Return the [X, Y] coordinate for the center point of the cell that contains the specified text.  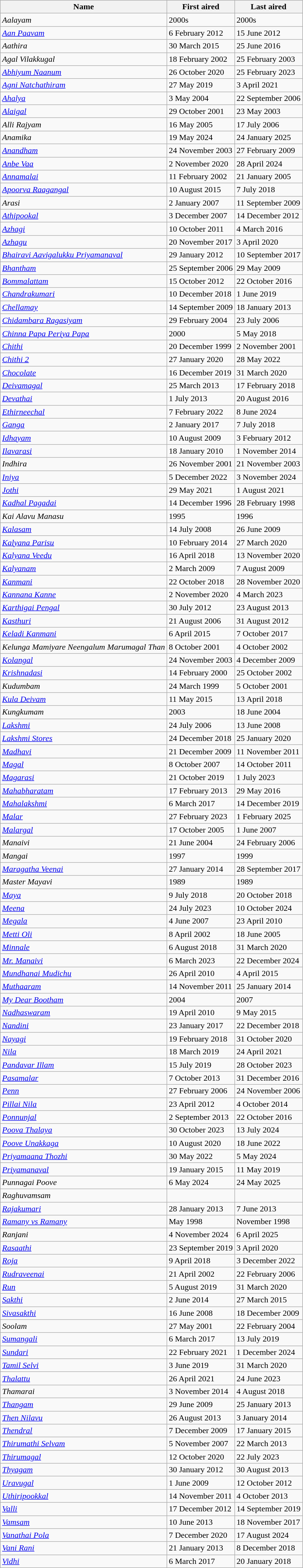
27 March 2015 [269, 1300]
Maya [84, 895]
18 June 2005 [269, 934]
18 June 2022 [269, 1143]
2007 [269, 1000]
23 May 2003 [269, 111]
Chandrakumari [84, 294]
22 September 2006 [269, 98]
Apoorva Raagangal [84, 190]
2004 [201, 1000]
6 August 2018 [201, 947]
30 July 2012 [201, 608]
16 April 2018 [201, 555]
17 February 2018 [269, 386]
21 August 2006 [201, 621]
November 1998 [269, 1222]
17 December 2012 [201, 1509]
Vamsam [84, 1522]
Then Nilavu [84, 1418]
6 March 2023 [201, 960]
13 June 2008 [269, 725]
12 October 2012 [269, 1483]
Mundhanai Mudichu [84, 973]
Alaigal [84, 111]
2000 [201, 333]
My Dear Bootham [84, 1000]
Abhiyum Naanum [84, 72]
27 March 2020 [269, 542]
1 June 2007 [269, 830]
Krishnadasi [84, 673]
Lakshmi [84, 725]
Anamika [84, 137]
21 January 2013 [201, 1548]
6 February 2012 [201, 33]
25 January 2013 [269, 1404]
Meena [84, 908]
Chidambara Ragasiyam [84, 320]
17 July 2006 [269, 124]
4 March 2023 [269, 595]
Sumangali [84, 1339]
25 February 2023 [269, 72]
30 May 2022 [201, 1156]
Kula Deivam [84, 699]
26 August 2013 [201, 1418]
5 October 2001 [269, 686]
Kalyana Veedu [84, 555]
30 October 2023 [201, 1130]
27 May 2001 [201, 1326]
8 June 2024 [269, 412]
Magarasi [84, 777]
Mahabharatam [84, 790]
2 June 2014 [201, 1300]
27 January 2020 [201, 359]
Mahalakshmi [84, 804]
7 August 2009 [269, 568]
22 March 2013 [269, 1444]
3 November 2014 [201, 1391]
Megala [84, 921]
Kelunga Mamiyare Neengalum Marumagal Than [84, 647]
Ranjani [84, 1235]
Ponnunjal [84, 1117]
21 December 2009 [201, 751]
Indhira [84, 464]
17 February 2013 [201, 790]
Chellamay [84, 307]
19 April 2010 [201, 1013]
11 May 2015 [201, 699]
14 February 2000 [201, 673]
3 May 2004 [201, 98]
26 October 2020 [201, 72]
7 December 2009 [201, 1431]
7 October 2017 [269, 634]
25 June 2016 [269, 46]
2 January 2007 [201, 203]
7 December 2020 [201, 1535]
Minnale [84, 947]
25 October 2002 [269, 673]
Sivasakthi [84, 1313]
22 February 2004 [269, 1326]
28 May 2022 [269, 359]
30 March 2015 [201, 46]
Kasthuri [84, 621]
Sundari [84, 1352]
Manaivi [84, 843]
Kanmani [84, 582]
1999 [269, 856]
9 April 2018 [201, 1261]
27 February 2009 [269, 150]
Ethirneechal [84, 412]
10 December 2018 [201, 294]
Thalattu [84, 1378]
Pasamalar [84, 1078]
15 July 2019 [201, 1065]
Chithi [84, 346]
10 August 2015 [201, 190]
Anandham [84, 150]
Azhagi [84, 229]
25 January 2020 [269, 738]
Kudumbam [84, 686]
10 October 2024 [269, 908]
Idhayam [84, 438]
Master Mayavi [84, 882]
29 January 2012 [201, 255]
1 August 2021 [269, 490]
1 December 2024 [269, 1352]
Nila [84, 1052]
22 October 2018 [201, 582]
Aathira [84, 46]
2 November 2001 [269, 346]
26 June 2009 [269, 529]
Raghuvamsam [84, 1195]
First aired [201, 7]
1997 [201, 856]
Pillai Nila [84, 1104]
Kalyanam [84, 568]
10 August 2009 [201, 438]
20 October 2018 [269, 895]
Magal [84, 764]
Poova Thalaya [84, 1130]
4 November 2024 [201, 1235]
4 December 2009 [269, 660]
Malar [84, 817]
Valli [84, 1509]
24 January 2025 [269, 137]
Penn [84, 1091]
Ahalya [84, 98]
18 January 2013 [269, 307]
24 July 2023 [201, 908]
Vanathai Pola [84, 1535]
Ilavarasi [84, 451]
4 October 2014 [269, 1104]
Thirumagal [84, 1457]
3 February 2012 [269, 438]
Bommalattam [84, 281]
Uthiripookkal [84, 1496]
24 December 2018 [201, 738]
Muthaaram [84, 986]
18 November 2017 [269, 1522]
19 February 2018 [201, 1039]
Punnagai Poove [84, 1182]
4 April 2015 [269, 973]
11 November 2011 [269, 751]
1 June 2019 [269, 294]
Tamil Selvi [84, 1365]
18 January 2010 [201, 451]
14 December 1996 [201, 503]
Poove Unakkaga [84, 1143]
Sakthi [84, 1300]
Kai Alavu Manasu [84, 516]
14 September 2009 [201, 307]
7 February 2022 [201, 412]
14 July 2008 [201, 529]
Aalayam [84, 20]
Rudraveenai [84, 1274]
Madhavi [84, 751]
23 January 2017 [201, 1026]
Kalyana Parisu [84, 542]
18 March 2019 [201, 1052]
10 August 2020 [201, 1143]
30 January 2012 [201, 1470]
26 April 2021 [201, 1378]
Thirumathi Selvam [84, 1444]
Kolangal [84, 660]
Bhairavi Aavigalukku Priyamanaval [84, 255]
2 September 2013 [201, 1117]
29 February 2004 [201, 320]
Ganga [84, 425]
4 August 2018 [269, 1391]
24 November 2006 [269, 1091]
May 1998 [201, 1222]
6 May 2024 [201, 1182]
21 June 2004 [201, 843]
22 February 2021 [201, 1352]
Mangai [84, 856]
Bhantham [84, 268]
Uravugal [84, 1483]
5 December 2022 [201, 477]
23 August 2013 [269, 608]
Pandavar Illam [84, 1065]
6 April 2025 [269, 1235]
3 December 2022 [269, 1261]
11 February 2002 [201, 177]
28 November 2020 [269, 582]
Thendral [84, 1431]
21 November 2003 [269, 464]
9 May 2015 [269, 1013]
23 July 2006 [269, 320]
Name [84, 7]
Agni Natchathiram [84, 85]
Rasaathi [84, 1248]
15 June 2012 [269, 33]
10 June 2013 [201, 1522]
8 October 2001 [201, 647]
21 January 2005 [269, 177]
20 August 2016 [269, 399]
31 October 2020 [269, 1039]
5 November 2007 [201, 1444]
31 December 2016 [269, 1078]
Soolam [84, 1326]
1 July 2023 [269, 777]
18 June 2004 [269, 712]
17 January 2015 [269, 1431]
2 March 2009 [201, 568]
31 August 2012 [269, 621]
Nadhaswaram [84, 1013]
13 November 2020 [269, 555]
28 January 2013 [201, 1208]
29 May 2009 [269, 268]
4 March 2016 [269, 229]
26 November 2001 [201, 464]
25 January 2014 [269, 986]
24 April 2021 [269, 1052]
Annamalai [84, 177]
25 March 2013 [201, 386]
Kalasam [84, 529]
Devathai [84, 399]
1 June 2009 [201, 1483]
Arasi [84, 203]
Priyamanaval [84, 1169]
24 February 2006 [269, 843]
Lakshmi Stores [84, 738]
Mr. Manaivi [84, 960]
Roja [84, 1261]
18 February 2002 [201, 59]
25 September 2006 [201, 268]
6 April 2015 [201, 634]
19 January 2015 [201, 1169]
22 December 2018 [269, 1026]
14 December 2019 [269, 804]
3 June 2019 [201, 1365]
5 May 2024 [269, 1156]
18 December 2009 [269, 1313]
20 December 1999 [201, 346]
24 May 2025 [269, 1182]
15 October 2012 [201, 281]
30 August 2013 [269, 1470]
Iniya [84, 477]
4 October 2013 [269, 1496]
23 September 2019 [201, 1248]
1 November 2014 [269, 451]
3 January 2014 [269, 1418]
21 October 2019 [201, 777]
24 June 2023 [269, 1378]
1996 [269, 516]
Ramany vs Ramany [84, 1222]
10 September 2017 [269, 255]
27 May 2019 [201, 85]
22 February 2006 [269, 1274]
2003 [201, 712]
7 June 2013 [269, 1208]
28 September 2017 [269, 869]
Athipookal [84, 216]
1995 [201, 516]
13 July 2024 [269, 1130]
Jothi [84, 490]
27 February 2023 [201, 817]
23 April 2012 [201, 1104]
Karthigai Pengal [84, 608]
Run [84, 1287]
28 October 2023 [269, 1065]
4 October 2002 [269, 647]
16 June 2008 [201, 1313]
4 June 2007 [201, 921]
13 April 2018 [269, 699]
28 April 2024 [269, 164]
Rajakumari [84, 1208]
16 December 2019 [201, 372]
Thangam [84, 1404]
24 July 2006 [201, 725]
Vidhi [84, 1561]
Agal Vilakkugal [84, 59]
14 September 2019 [269, 1509]
24 March 1999 [201, 686]
Nayagi [84, 1039]
Malargal [84, 830]
26 April 2010 [201, 973]
17 August 2024 [269, 1535]
Azhagu [84, 242]
Kannana Kanne [84, 595]
5 May 2018 [269, 333]
2 January 2017 [201, 425]
Keladi Kanmani [84, 634]
Deivamagal [84, 386]
13 July 2019 [269, 1339]
Last aired [269, 7]
21 April 2002 [201, 1274]
3 November 2024 [269, 477]
9 July 2018 [201, 895]
Aan Paavam [84, 33]
8 December 2018 [269, 1548]
10 February 2014 [201, 542]
20 January 2018 [269, 1561]
Thyagam [84, 1470]
8 April 2002 [201, 934]
22 July 2023 [269, 1457]
28 February 1998 [269, 503]
Priyamaana Thozhi [84, 1156]
17 October 2005 [201, 830]
11 September 2009 [269, 203]
Alli Rajyam [84, 124]
10 October 2011 [201, 229]
Chithi 2 [84, 359]
Metti Oli [84, 934]
1 February 2025 [269, 817]
Thamarai [84, 1391]
27 February 2006 [201, 1091]
27 January 2014 [201, 869]
12 October 2020 [201, 1457]
19 May 2024 [201, 137]
7 October 2013 [201, 1078]
Vani Rani [84, 1548]
Kungkumam [84, 712]
Kadhal Pagadai [84, 503]
14 December 2012 [269, 216]
Chinna Papa Periya Papa [84, 333]
25 February 2003 [269, 59]
3 April 2021 [269, 85]
29 June 2009 [201, 1404]
Nandini [84, 1026]
29 May 2021 [201, 490]
22 December 2024 [269, 960]
5 August 2019 [201, 1287]
1 July 2013 [201, 399]
14 October 2011 [269, 764]
Anbe Vaa [84, 164]
20 November 2017 [201, 242]
29 May 2016 [269, 790]
Maragatha Veenai [84, 869]
29 October 2001 [201, 111]
Chocolate [84, 372]
23 April 2010 [269, 921]
16 May 2005 [201, 124]
11 May 2019 [269, 1169]
3 December 2007 [201, 216]
8 October 2007 [201, 764]
